Return the [X, Y] coordinate for the center point of the cell that contains the specified text.  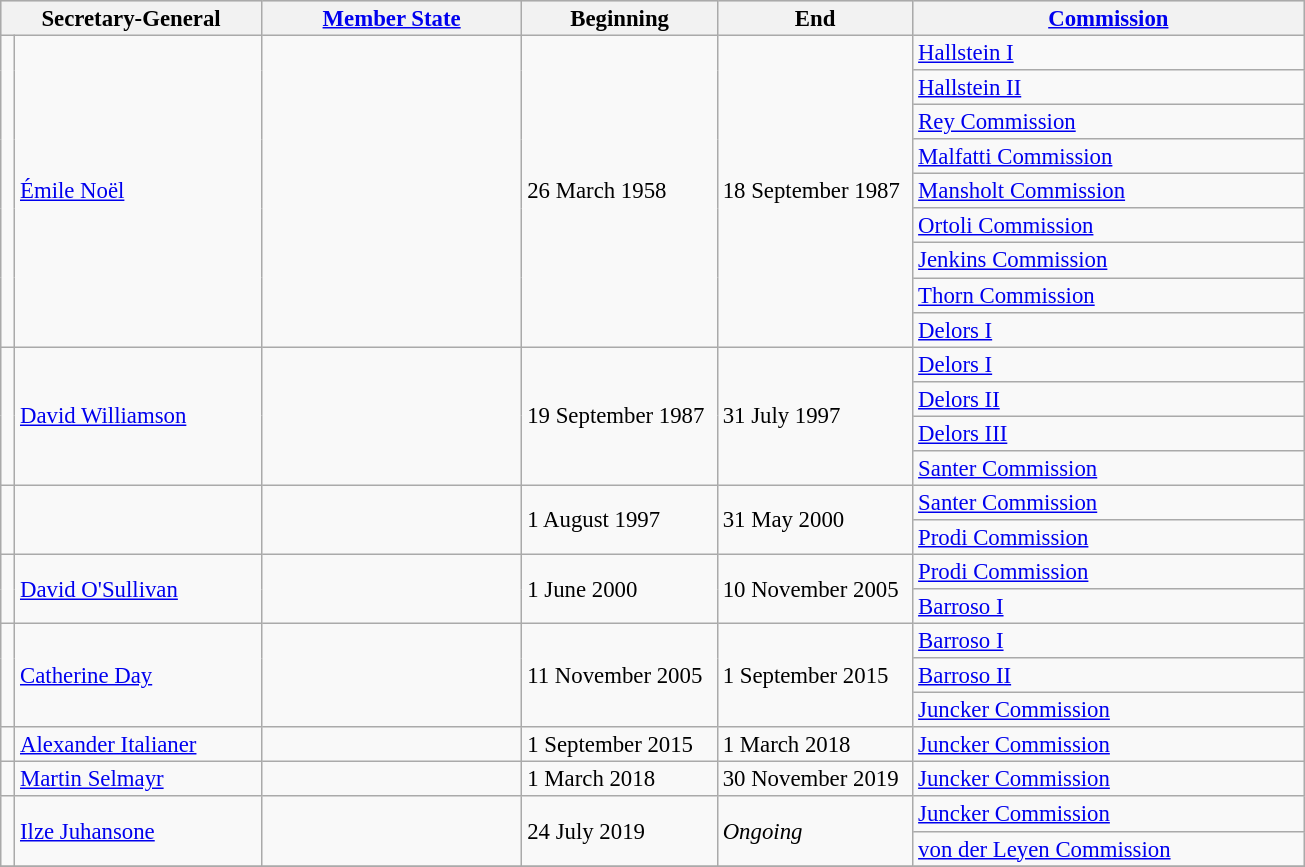
31 May 2000 [814, 520]
David O'Sullivan [138, 588]
Mansholt Commission [1108, 192]
Secretary-General [132, 18]
1 June 2000 [620, 588]
1 August 1997 [620, 520]
18 September 1987 [814, 192]
Commission [1108, 18]
11 November 2005 [620, 676]
Ongoing [814, 832]
Catherine Day [138, 676]
Delors II [1108, 398]
Beginning [620, 18]
Jenkins Commission [1108, 260]
Rey Commission [1108, 122]
Alexander Italianer [138, 744]
10 November 2005 [814, 588]
Ortoli Commission [1108, 226]
Hallstein I [1108, 54]
30 November 2019 [814, 780]
Hallstein II [1108, 88]
von der Leyen Commission [1108, 848]
Thorn Commission [1108, 296]
Member State [392, 18]
19 September 1987 [620, 416]
David Williamson [138, 416]
Ilze Juhansone [138, 832]
Delors III [1108, 434]
Malfatti Commission [1108, 156]
26 March 1958 [620, 192]
Martin Selmayr [138, 780]
Barroso II [1108, 676]
31 July 1997 [814, 416]
Émile Noël [138, 192]
24 July 2019 [620, 832]
End [814, 18]
